Detect which cell encompasses the target text, then output its [x, y] center coordinate. 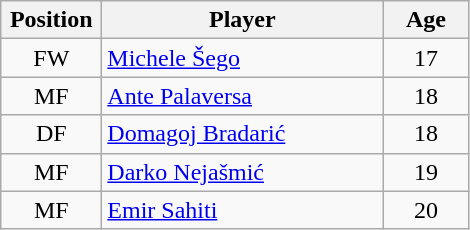
Domagoj Bradarić [242, 134]
FW [52, 58]
DF [52, 134]
17 [426, 58]
Position [52, 20]
Emir Sahiti [242, 210]
Darko Nejašmić [242, 172]
Michele Šego [242, 58]
19 [426, 172]
Ante Palaversa [242, 96]
Age [426, 20]
20 [426, 210]
Player [242, 20]
